Return the [X, Y] coordinate for the center point of the cell that contains the specified text.  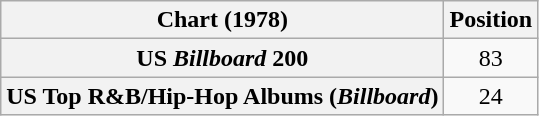
Chart (1978) [222, 20]
Position [491, 20]
US Top R&B/Hip-Hop Albums (Billboard) [222, 96]
83 [491, 58]
US Billboard 200 [222, 58]
24 [491, 96]
